Return [X, Y] of the center of cell containing provided text 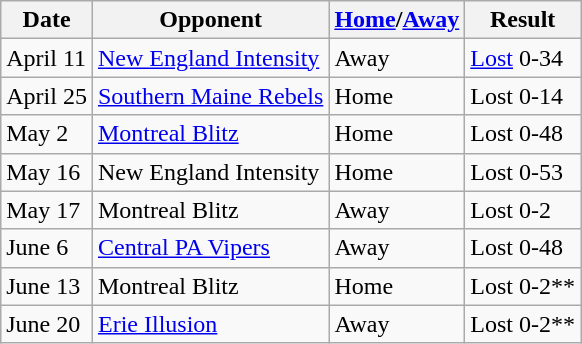
April 25 [47, 96]
Central PA Vipers [210, 248]
Lost 0-2 [523, 210]
June 20 [47, 324]
Date [47, 20]
June 6 [47, 248]
Lost 0-34 [523, 58]
Southern Maine Rebels [210, 96]
May 17 [47, 210]
Lost 0-14 [523, 96]
May 16 [47, 172]
Lost 0-53 [523, 172]
May 2 [47, 134]
Erie Illusion [210, 324]
June 13 [47, 286]
April 11 [47, 58]
Home/Away [397, 20]
Opponent [210, 20]
Result [523, 20]
